Determine the (X, Y) coordinate at the center of the cell enclosing the given text.  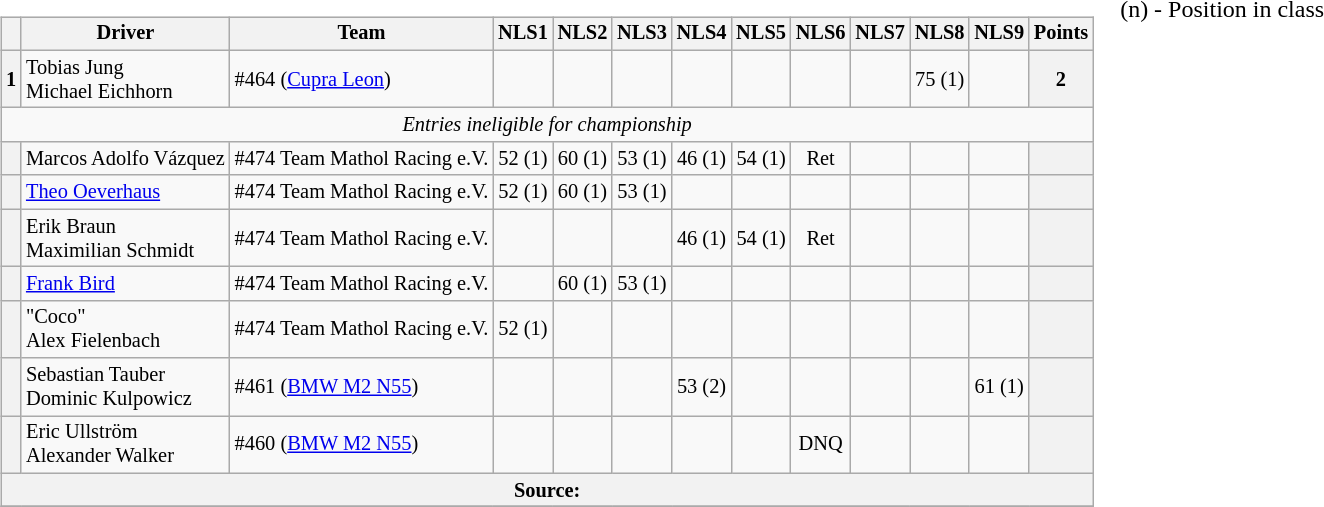
NLS2 (583, 34)
#460 (BMW M2 N55) (362, 445)
Tobias Jung Michael Eichhorn (126, 79)
Team (362, 34)
Sebastian Tauber Dominic Kulpowicz (126, 387)
NLS6 (821, 34)
NLS3 (642, 34)
NLS1 (523, 34)
NLS4 (702, 34)
Source: (547, 490)
NLS9 (999, 34)
Theo Oeverhaus (126, 192)
Driver (126, 34)
61 (1) (999, 387)
"Coco" Alex Fielenbach (126, 329)
Points (1061, 34)
NLS7 (880, 34)
Marcos Adolfo Vázquez (126, 159)
53 (2) (702, 387)
Eric Ullström Alexander Walker (126, 445)
Frank Bird (126, 284)
Erik Braun Maximilian Schmidt (126, 238)
#464 (Cupra Leon) (362, 79)
#461 (BMW M2 N55) (362, 387)
75 (1) (940, 79)
Entries ineligible for championship (547, 125)
NLS8 (940, 34)
2 (1061, 79)
1 (11, 79)
DNQ (821, 445)
NLS5 (761, 34)
